Extract the [X, Y] coordinate from the center of the cell holding the provided text.  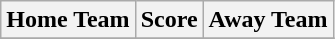
Score [169, 20]
Home Team [68, 20]
Away Team [268, 20]
